Locate the cell with the specified text and output its (x, y) center coordinate. 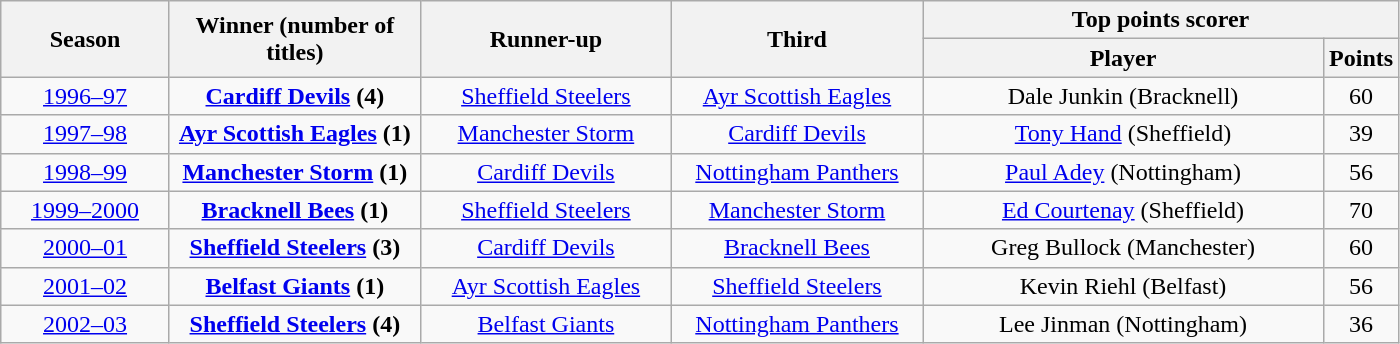
Winner (number of titles) (294, 39)
1999–2000 (86, 210)
39 (1362, 134)
Belfast Giants (1) (294, 286)
Manchester Storm (1) (294, 172)
Kevin Riehl (Belfast) (1122, 286)
70 (1362, 210)
Bracknell Bees (796, 248)
Ed Courtenay (Sheffield) (1122, 210)
Ayr Scottish Eagles (1) (294, 134)
Sheffield Steelers (3) (294, 248)
Greg Bullock (Manchester) (1122, 248)
Runner-up (546, 39)
Top points scorer (1160, 20)
Season (86, 39)
2002–03 (86, 324)
Dale Junkin (Bracknell) (1122, 96)
1996–97 (86, 96)
Points (1362, 58)
Third (796, 39)
1997–98 (86, 134)
Paul Adey (Nottingham) (1122, 172)
Sheffield Steelers (4) (294, 324)
2000–01 (86, 248)
36 (1362, 324)
Tony Hand (Sheffield) (1122, 134)
Belfast Giants (546, 324)
Player (1122, 58)
Bracknell Bees (1) (294, 210)
1998–99 (86, 172)
Lee Jinman (Nottingham) (1122, 324)
Cardiff Devils (4) (294, 96)
2001–02 (86, 286)
